Capture the cell that displays the provided text and extract its [X, Y] central coordinate. 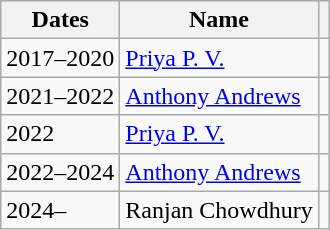
2017–2020 [60, 58]
2021–2022 [60, 96]
Ranjan Chowdhury [219, 210]
2024– [60, 210]
2022 [60, 134]
Dates [60, 20]
Name [219, 20]
2022–2024 [60, 172]
